For the text-containing cell, return its midpoint in [x, y] coordinate format. 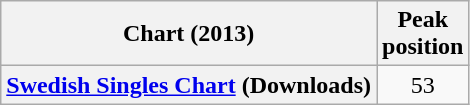
Chart (2013) [189, 34]
Swedish Singles Chart (Downloads) [189, 85]
53 [423, 85]
Peakposition [423, 34]
